Determine the [x, y] coordinate at the center of the cell enclosing the given text.  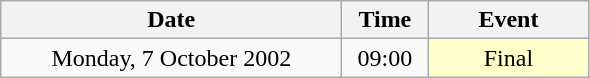
Date [172, 20]
Time [385, 20]
09:00 [385, 58]
Final [508, 58]
Monday, 7 October 2002 [172, 58]
Event [508, 20]
